Capture the cell that displays the provided text and extract its (X, Y) central coordinate. 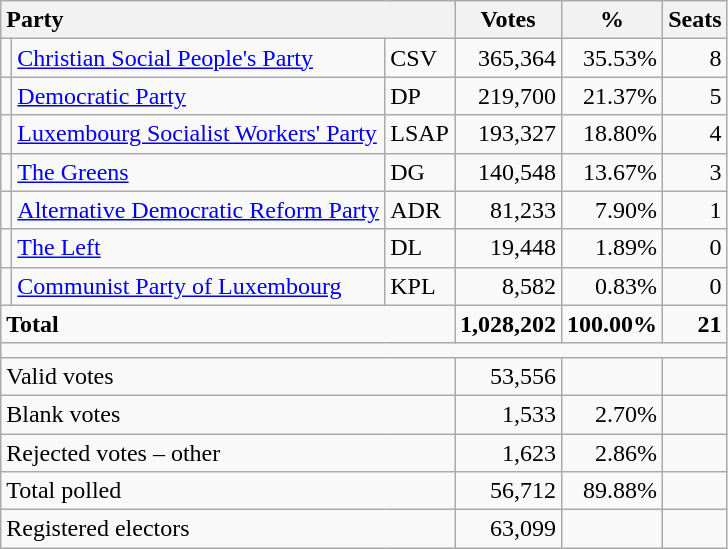
Blank votes (228, 414)
2.70% (612, 414)
19,448 (508, 248)
2.86% (612, 453)
Total (228, 324)
KPL (420, 286)
4 (695, 134)
1,623 (508, 453)
Democratic Party (198, 96)
193,327 (508, 134)
0.83% (612, 286)
CSV (420, 58)
21 (695, 324)
219,700 (508, 96)
Seats (695, 20)
% (612, 20)
5 (695, 96)
Party (228, 20)
DG (420, 172)
1.89% (612, 248)
Valid votes (228, 376)
Rejected votes – other (228, 453)
81,233 (508, 210)
The Left (198, 248)
21.37% (612, 96)
LSAP (420, 134)
100.00% (612, 324)
Christian Social People's Party (198, 58)
1,028,202 (508, 324)
35.53% (612, 58)
8 (695, 58)
DL (420, 248)
56,712 (508, 491)
Luxembourg Socialist Workers' Party (198, 134)
7.90% (612, 210)
Alternative Democratic Reform Party (198, 210)
18.80% (612, 134)
DP (420, 96)
Communist Party of Luxembourg (198, 286)
13.67% (612, 172)
53,556 (508, 376)
Registered electors (228, 529)
140,548 (508, 172)
365,364 (508, 58)
89.88% (612, 491)
The Greens (198, 172)
63,099 (508, 529)
8,582 (508, 286)
1 (695, 210)
Votes (508, 20)
ADR (420, 210)
3 (695, 172)
Total polled (228, 491)
1,533 (508, 414)
